Return [x, y] of the center of cell containing provided text 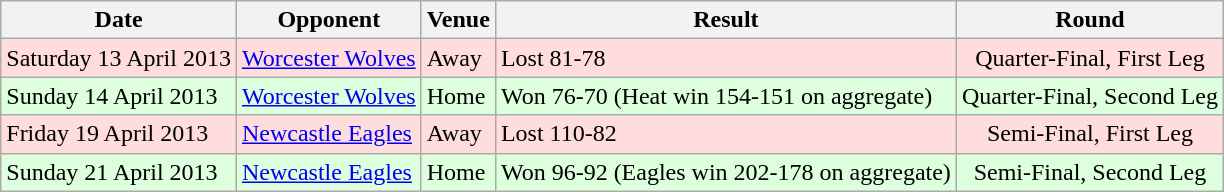
Won 76-70 (Heat win 154-151 on aggregate) [726, 96]
Lost 110-82 [726, 134]
Date [119, 20]
Semi-Final, Second Leg [1090, 172]
Sunday 14 April 2013 [119, 96]
Opponent [328, 20]
Quarter-Final, First Leg [1090, 58]
Round [1090, 20]
Friday 19 April 2013 [119, 134]
Quarter-Final, Second Leg [1090, 96]
Saturday 13 April 2013 [119, 58]
Venue [458, 20]
Result [726, 20]
Sunday 21 April 2013 [119, 172]
Lost 81-78 [726, 58]
Won 96-92 (Eagles win 202-178 on aggregate) [726, 172]
Semi-Final, First Leg [1090, 134]
